Return (x, y) of the center of cell containing provided text 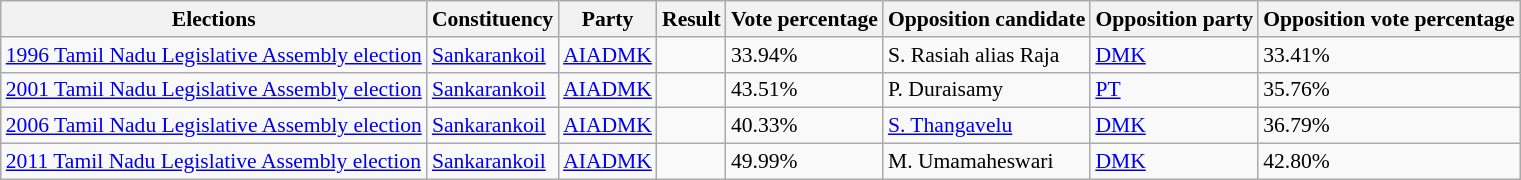
2011 Tamil Nadu Legislative Assembly election (214, 162)
43.51% (804, 90)
Opposition candidate (986, 19)
Elections (214, 19)
Constituency (492, 19)
Opposition party (1174, 19)
1996 Tamil Nadu Legislative Assembly election (214, 55)
33.94% (804, 55)
Opposition vote percentage (1389, 19)
35.76% (1389, 90)
M. Umamaheswari (986, 162)
Vote percentage (804, 19)
49.99% (804, 162)
Party (608, 19)
P. Duraisamy (986, 90)
2001 Tamil Nadu Legislative Assembly election (214, 90)
S. Rasiah alias Raja (986, 55)
PT (1174, 90)
33.41% (1389, 55)
40.33% (804, 126)
S. Thangavelu (986, 126)
Result (692, 19)
42.80% (1389, 162)
2006 Tamil Nadu Legislative Assembly election (214, 126)
36.79% (1389, 126)
